From the cell containing the given text, extract its center point as (x, y) coordinate. 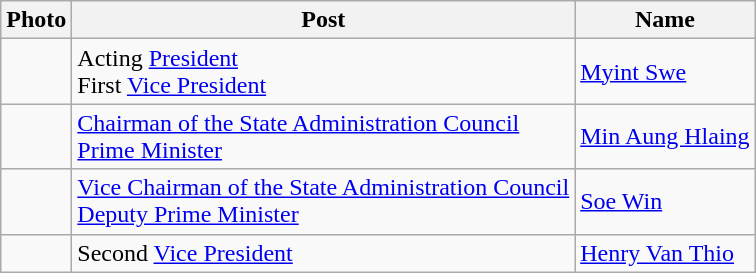
Myint Swe (665, 72)
Post (324, 20)
Chairman of the State Administration CouncilPrime Minister (324, 136)
Name (665, 20)
Acting PresidentFirst Vice President (324, 72)
Min Aung Hlaing (665, 136)
Soe Win (665, 202)
Second Vice President (324, 253)
Vice Chairman of the State Administration CouncilDeputy Prime Minister (324, 202)
Henry Van Thio (665, 253)
Photo (36, 20)
